Capture the cell that displays the provided text and extract its [X, Y] central coordinate. 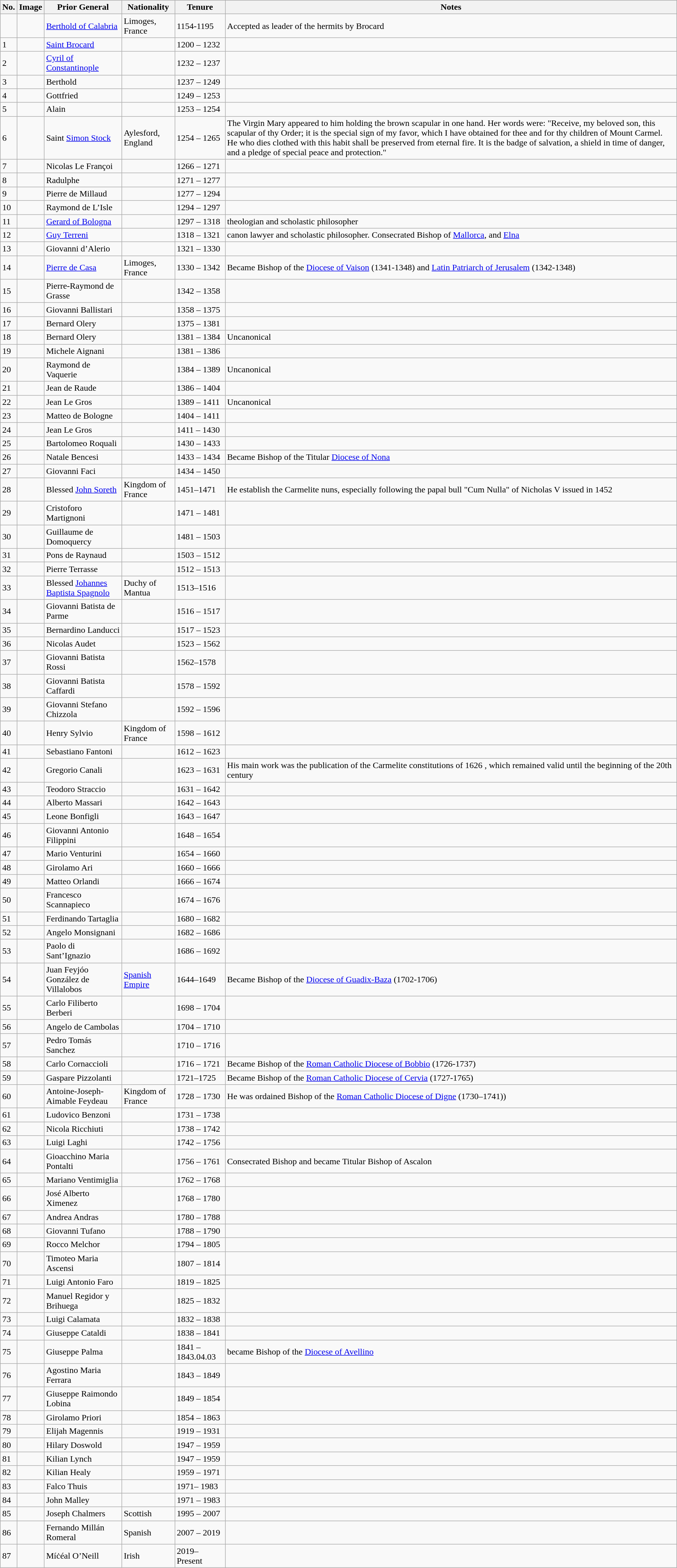
Carlo Cornaccioli [83, 1064]
67 [9, 1217]
Consecrated Bishop and became Titular Bishop of Ascalon [451, 1161]
56 [9, 1026]
1648 – 1654 [200, 835]
Giuseppe Cataldi [83, 1333]
44 [9, 803]
3 [9, 82]
1471 – 1481 [200, 513]
22 [9, 402]
Nicolas Le Françoi [83, 166]
Giovanni Stefano Chizzola [83, 709]
1666 – 1674 [200, 881]
1381 – 1386 [200, 351]
1762 – 1768 [200, 1180]
Ludovico Benzoni [83, 1115]
Pierre Terrasse [83, 569]
Carlo Filiberto Berberi [83, 1008]
51 [9, 919]
19 [9, 351]
José Alberto Ximenez [83, 1198]
81 [9, 1459]
Pons de Raynaud [83, 555]
33 [9, 588]
58 [9, 1064]
1686 – 1692 [200, 951]
75 [9, 1352]
1481 – 1503 [200, 537]
62 [9, 1129]
1698 – 1704 [200, 1008]
Radulphe [83, 180]
1631 – 1642 [200, 789]
Gregorio Canali [83, 770]
64 [9, 1161]
Ferdinando Tartaglia [83, 919]
29 [9, 513]
1517 – 1523 [200, 630]
1297 – 1318 [200, 221]
Saint Brocard [83, 45]
1523 – 1562 [200, 644]
Luigi Antonio Faro [83, 1282]
Cyril of Constantinople [83, 63]
1 [9, 45]
He was ordained Bishop of the Roman Catholic Diocese of Digne (1730–1741)) [451, 1096]
6 [9, 137]
79 [9, 1431]
1516 – 1517 [200, 611]
Timoteo Maria Ascensi [83, 1263]
Raymond de L’Isle [83, 207]
Nicola Ricchiuti [83, 1129]
Teodoro Straccio [83, 789]
Girolamo Ari [83, 868]
14 [9, 268]
46 [9, 835]
25 [9, 443]
74 [9, 1333]
1756 – 1761 [200, 1161]
1404 – 1411 [200, 416]
Giovanni Tufano [83, 1231]
1578 – 1592 [200, 686]
1384 – 1389 [200, 370]
2019–Present [200, 1556]
30 [9, 537]
9 [9, 194]
He establish the Carmelite nuns, especially following the papal bull "Cum Nulla" of Nicholas V issued in 1452 [451, 490]
53 [9, 951]
Leone Bonfigli [83, 817]
1849 – 1854 [200, 1399]
Bartolomeo Roquali [83, 443]
Accepted as leader of the hermits by Brocard [451, 26]
1513–1516 [200, 588]
Giovanni Antonio Filippini [83, 835]
Saint Simon Stock [83, 137]
Hilary Doswold [83, 1445]
1995 – 2007 [200, 1514]
76 [9, 1376]
21 [9, 388]
20 [9, 370]
1411 – 1430 [200, 429]
39 [9, 709]
1841 – 1843.04.03 [200, 1352]
1819 – 1825 [200, 1282]
1200 – 1232 [200, 45]
1386 – 1404 [200, 388]
17 [9, 323]
1710 – 1716 [200, 1045]
2007 – 2019 [200, 1533]
72 [9, 1300]
Cristoforo Martignoni [83, 513]
Berthold of Calabria [83, 26]
Nationality [148, 7]
1294 – 1297 [200, 207]
1971– 1983 [200, 1486]
Notes [451, 7]
Pedro Tomás Sanchez [83, 1045]
1249 – 1253 [200, 96]
68 [9, 1231]
Bernardino Landucci [83, 630]
78 [9, 1417]
Giovanni d’Alerio [83, 249]
Francesco Scannapieco [83, 900]
Alain [83, 109]
1342 – 1358 [200, 291]
1854 – 1863 [200, 1417]
Prior General [83, 7]
1780 – 1788 [200, 1217]
38 [9, 686]
1512 – 1513 [200, 569]
John Malley [83, 1500]
45 [9, 817]
Spanish [148, 1533]
48 [9, 868]
Fernando Millán Romeral [83, 1533]
1843 – 1849 [200, 1376]
66 [9, 1198]
1253 – 1254 [200, 109]
Gerard of Bologna [83, 221]
Berthold [83, 82]
Paolo di Sant’Ignazio [83, 951]
60 [9, 1096]
36 [9, 644]
Falco Thuis [83, 1486]
1716 – 1721 [200, 1064]
15 [9, 291]
1728 – 1730 [200, 1096]
Pierre-Raymond de Grasse [83, 291]
1680 – 1682 [200, 919]
Duchy of Mantua [148, 588]
1358 – 1375 [200, 310]
1389 – 1411 [200, 402]
23 [9, 416]
86 [9, 1533]
1623 – 1631 [200, 770]
54 [9, 979]
1598 – 1612 [200, 733]
1654 – 1660 [200, 854]
71 [9, 1282]
28 [9, 490]
Elijah Magennis [83, 1431]
11 [9, 221]
1788 – 1790 [200, 1231]
1277 – 1294 [200, 194]
1430 – 1433 [200, 443]
1674 – 1676 [200, 900]
Pierre de Casa [83, 268]
41 [9, 751]
26 [9, 457]
24 [9, 429]
1318 – 1321 [200, 235]
Guillaume de Domoquercy [83, 537]
Giuseppe Palma [83, 1352]
1503 – 1512 [200, 555]
Became Bishop of the Roman Catholic Diocese of Bobbio (1726-1737) [451, 1064]
55 [9, 1008]
1644–1649 [200, 979]
Guy Terreni [83, 235]
7 [9, 166]
Míċéal O’Neill [83, 1556]
49 [9, 881]
59 [9, 1078]
1959 – 1971 [200, 1472]
1682 – 1686 [200, 932]
34 [9, 611]
Luigi Calamata [83, 1319]
37 [9, 662]
1919 – 1931 [200, 1431]
Alberto Massari [83, 803]
1704 – 1710 [200, 1026]
1562–1578 [200, 662]
1838 – 1841 [200, 1333]
Became Bishop of the Roman Catholic Diocese of Cervia (1727-1765) [451, 1078]
32 [9, 569]
canon lawyer and scholastic philosopher. Consecrated Bishop of Mallorca, and Elna [451, 235]
theologian and scholastic philosopher [451, 221]
Luigi Laghi [83, 1143]
52 [9, 932]
42 [9, 770]
1434 – 1450 [200, 471]
Giovanni Batista Rossi [83, 662]
1825 – 1832 [200, 1300]
1271 – 1277 [200, 180]
1832 – 1838 [200, 1319]
1433 – 1434 [200, 457]
16 [9, 310]
4 [9, 96]
Blessed John Soreth [83, 490]
1742 – 1756 [200, 1143]
Agostino Maria Ferrara [83, 1376]
47 [9, 854]
1592 – 1596 [200, 709]
43 [9, 789]
2 [9, 63]
Girolamo Priori [83, 1417]
1731 – 1738 [200, 1115]
Gaspare Pizzolanti [83, 1078]
70 [9, 1263]
1807 – 1814 [200, 1263]
Juan Feyjóo González de Villalobos [83, 979]
13 [9, 249]
Giovanni Faci [83, 471]
1612 – 1623 [200, 751]
His main work was the publication of the Carmelite constitutions of 1626 , which remained valid until the beginning of the 20th century [451, 770]
Blessed Johannes Baptista Spagnolo [83, 588]
Became Bishop of the Diocese of Guadix-Baza (1702-1706) [451, 979]
Angelo Monsignani [83, 932]
84 [9, 1500]
73 [9, 1319]
77 [9, 1399]
Scottish [148, 1514]
No. [9, 7]
1381 – 1384 [200, 337]
Nicolas Audet [83, 644]
Antoine-Joseph-Aimable Feydeau [83, 1096]
Irish [148, 1556]
Tenure [200, 7]
1642 – 1643 [200, 803]
Natale Bencesi [83, 457]
Matteo de Bologne [83, 416]
85 [9, 1514]
1768 – 1780 [200, 1198]
40 [9, 733]
Rocco Melchor [83, 1245]
1971 – 1983 [200, 1500]
82 [9, 1472]
69 [9, 1245]
35 [9, 630]
Became Bishop of the Titular Diocese of Nona [451, 457]
87 [9, 1556]
1266 – 1271 [200, 166]
Sebastiano Fantoni [83, 751]
became Bishop of the Diocese of Avellino [451, 1352]
1330 – 1342 [200, 268]
1721–1725 [200, 1078]
Giuseppe Raimondo Lobina [83, 1399]
1375 – 1381 [200, 323]
61 [9, 1115]
10 [9, 207]
Mario Venturini [83, 854]
1794 – 1805 [200, 1245]
Michele Aignani [83, 351]
Aylesford, England [148, 137]
Gottfried [83, 96]
Matteo Orlandi [83, 881]
Manuel Regidor y Brihuega [83, 1300]
5 [9, 109]
Pierre de Millaud [83, 194]
31 [9, 555]
Became Bishop of the Diocese of Vaison (1341-1348) and Latin Patriarch of Jerusalem (1342-1348) [451, 268]
27 [9, 471]
Jean de Raude [83, 388]
83 [9, 1486]
Spanish Empire [148, 979]
Mariano Ventimiglia [83, 1180]
8 [9, 180]
63 [9, 1143]
Gioacchino Maria Pontalti [83, 1161]
80 [9, 1445]
1451–1471 [200, 490]
65 [9, 1180]
Andrea Andras [83, 1217]
1321 – 1330 [200, 249]
1237 – 1249 [200, 82]
Giovanni Batista Caffardi [83, 686]
Giovanni Ballistari [83, 310]
Giovanni Batista de Parme [83, 611]
Joseph Chalmers [83, 1514]
1660 – 1666 [200, 868]
Image [30, 7]
50 [9, 900]
1254 – 1265 [200, 137]
Raymond de Vaquerie [83, 370]
57 [9, 1045]
Kilian Lynch [83, 1459]
1643 – 1647 [200, 817]
1154-1195 [200, 26]
Kilian Healy [83, 1472]
Angelo de Cambolas [83, 1026]
12 [9, 235]
18 [9, 337]
Henry Sylvio [83, 733]
1232 – 1237 [200, 63]
1738 – 1742 [200, 1129]
